Identify which cell holds the provided text, then report its [X, Y] central coordinate. 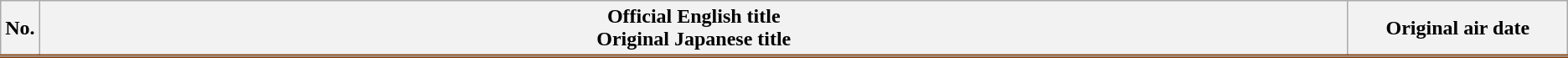
No. [20, 29]
Official English title Original Japanese title [694, 29]
Original air date [1457, 29]
